Pinpoint the cell where the given text exists, returning its [x, y] midpoint coordinate. 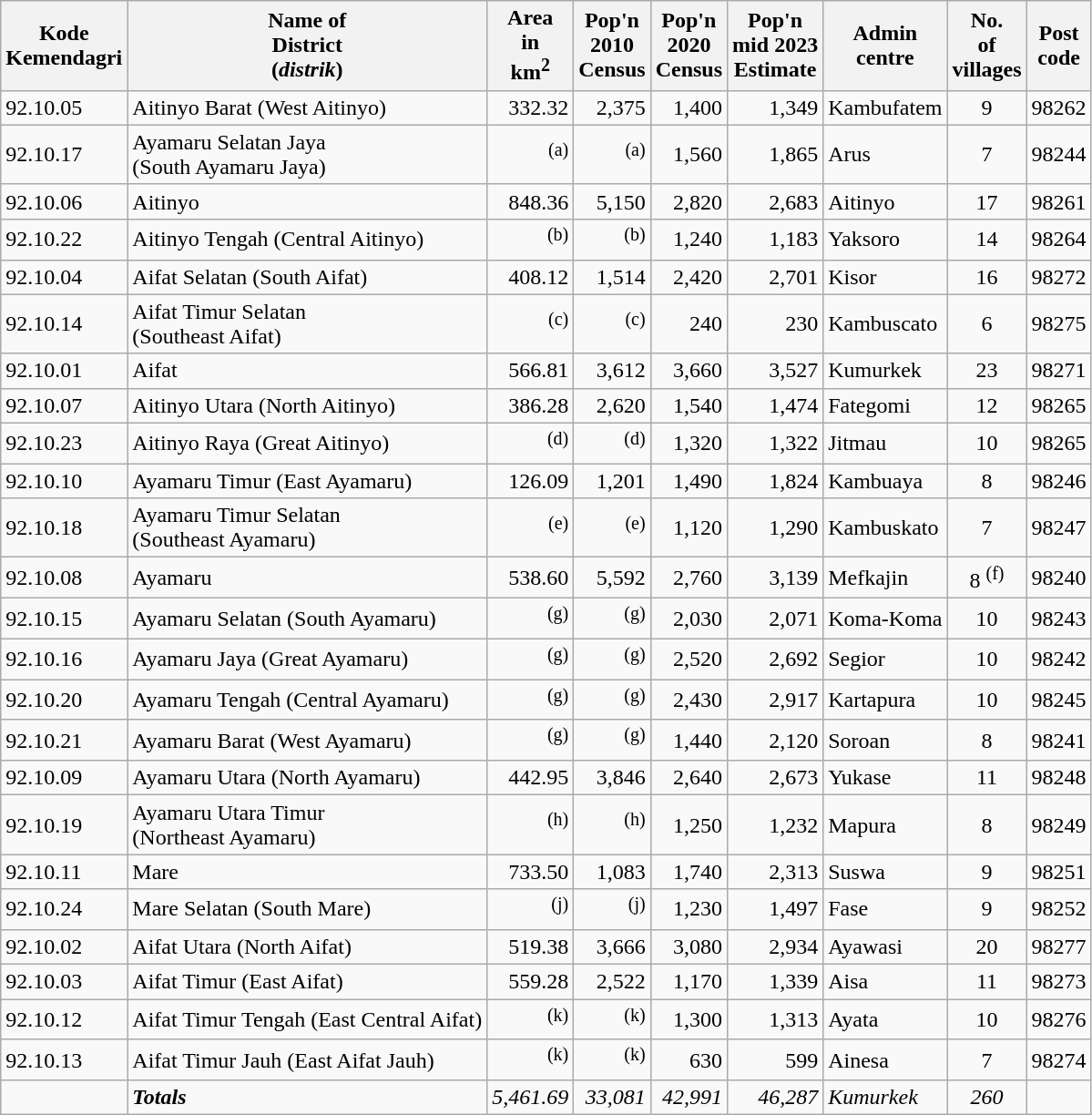
Aisa [885, 982]
3,080 [689, 946]
Kartapura [885, 700]
98261 [1058, 201]
92.10.22 [64, 239]
16 [987, 277]
98273 [1058, 982]
92.10.09 [64, 778]
92.10.15 [64, 619]
1,232 [776, 825]
98274 [1058, 1060]
408.12 [530, 277]
1,230 [689, 909]
92.10.23 [64, 443]
1,240 [689, 239]
2,430 [689, 700]
5,461.69 [530, 1098]
2,420 [689, 277]
Ayata [885, 1020]
5,150 [612, 201]
2,692 [776, 660]
92.10.11 [64, 872]
559.28 [530, 982]
8 (f) [987, 578]
92.10.17 [64, 155]
Aifat Timur Tengah (East Central Aifat) [308, 1020]
Suswa [885, 872]
98276 [1058, 1020]
3,666 [612, 946]
98242 [1058, 660]
1,201 [612, 481]
Mapura [885, 825]
1,474 [776, 405]
92.10.07 [64, 405]
Arus [885, 155]
98262 [1058, 107]
3,139 [776, 578]
Aitinyo Utara (North Aitinyo) [308, 405]
Aifat Selatan (South Aifat) [308, 277]
Ayamaru Jaya (Great Ayamaru) [308, 660]
1,440 [689, 740]
Ayamaru Timur Selatan (Southeast Ayamaru) [308, 528]
1,313 [776, 1020]
Postcode [1058, 46]
5,592 [612, 578]
2,673 [776, 778]
1,300 [689, 1020]
1,170 [689, 982]
98243 [1058, 619]
1,120 [689, 528]
92.10.18 [64, 528]
848.36 [530, 201]
Kisor [885, 277]
98241 [1058, 740]
92.10.01 [64, 371]
Soroan [885, 740]
Ayamaru Selatan Jaya (South Ayamaru Jaya) [308, 155]
92.10.02 [64, 946]
2,701 [776, 277]
Mare [308, 872]
2,760 [689, 578]
2,820 [689, 201]
566.81 [530, 371]
Ayamaru Utara Timur (Northeast Ayamaru) [308, 825]
2,071 [776, 619]
Kambuscato [885, 324]
Aitinyo Tengah (Central Aitinyo) [308, 239]
Kambuaya [885, 481]
3,612 [612, 371]
Name ofDistrict(distrik) [308, 46]
98247 [1058, 528]
1,400 [689, 107]
Ayamaru Barat (West Ayamaru) [308, 740]
98245 [1058, 700]
92.10.08 [64, 578]
98275 [1058, 324]
2,375 [612, 107]
2,917 [776, 700]
Ayamaru [308, 578]
Segior [885, 660]
733.50 [530, 872]
2,520 [689, 660]
1,824 [776, 481]
Aitinyo Barat (West Aitinyo) [308, 107]
92.10.06 [64, 201]
98249 [1058, 825]
46,287 [776, 1098]
1,320 [689, 443]
92.10.16 [64, 660]
3,660 [689, 371]
2,640 [689, 778]
Yaksoro [885, 239]
Mare Selatan (South Mare) [308, 909]
Area inkm2 [530, 46]
1,349 [776, 107]
98246 [1058, 481]
240 [689, 324]
442.95 [530, 778]
Ayamaru Timur (East Ayamaru) [308, 481]
1,514 [612, 277]
Pop'n mid 2023Estimate [776, 46]
1,290 [776, 528]
92.10.10 [64, 481]
98244 [1058, 155]
1,560 [689, 155]
386.28 [530, 405]
599 [776, 1060]
Pop'n 2020Census [689, 46]
Aifat Timur (East Aifat) [308, 982]
98272 [1058, 277]
1,250 [689, 825]
92.10.12 [64, 1020]
Ayawasi [885, 946]
Aitinyo Raya (Great Aitinyo) [308, 443]
23 [987, 371]
42,991 [689, 1098]
12 [987, 405]
2,522 [612, 982]
Kode Kemendagri [64, 46]
Kambufatem [885, 107]
98271 [1058, 371]
98251 [1058, 872]
3,527 [776, 371]
2,683 [776, 201]
14 [987, 239]
3,846 [612, 778]
92.10.04 [64, 277]
17 [987, 201]
Ayamaru Utara (North Ayamaru) [308, 778]
20 [987, 946]
92.10.14 [64, 324]
2,030 [689, 619]
538.60 [530, 578]
1,183 [776, 239]
Kambuskato [885, 528]
2,120 [776, 740]
332.32 [530, 107]
2,934 [776, 946]
92.10.03 [64, 982]
33,081 [612, 1098]
Mefkajin [885, 578]
1,490 [689, 481]
260 [987, 1098]
Ayamaru Selatan (South Ayamaru) [308, 619]
Fase [885, 909]
1,083 [612, 872]
Ainesa [885, 1060]
Admin centre [885, 46]
92.10.24 [64, 909]
Totals [308, 1098]
Koma-Koma [885, 619]
98264 [1058, 239]
1,322 [776, 443]
92.10.20 [64, 700]
Ayamaru Tengah (Central Ayamaru) [308, 700]
No. ofvillages [987, 46]
92.10.21 [64, 740]
Aifat Timur Selatan (Southeast Aifat) [308, 324]
Jitmau [885, 443]
1,540 [689, 405]
Aifat Utara (North Aifat) [308, 946]
Fategomi [885, 405]
519.38 [530, 946]
2,313 [776, 872]
98277 [1058, 946]
92.10.19 [64, 825]
Aifat [308, 371]
92.10.13 [64, 1060]
2,620 [612, 405]
126.09 [530, 481]
Yukase [885, 778]
630 [689, 1060]
1,339 [776, 982]
Aifat Timur Jauh (East Aifat Jauh) [308, 1060]
6 [987, 324]
98240 [1058, 578]
98248 [1058, 778]
1,740 [689, 872]
92.10.05 [64, 107]
Pop'n 2010Census [612, 46]
1,865 [776, 155]
230 [776, 324]
98252 [1058, 909]
1,497 [776, 909]
